Capture the cell that displays the provided text and extract its [X, Y] central coordinate. 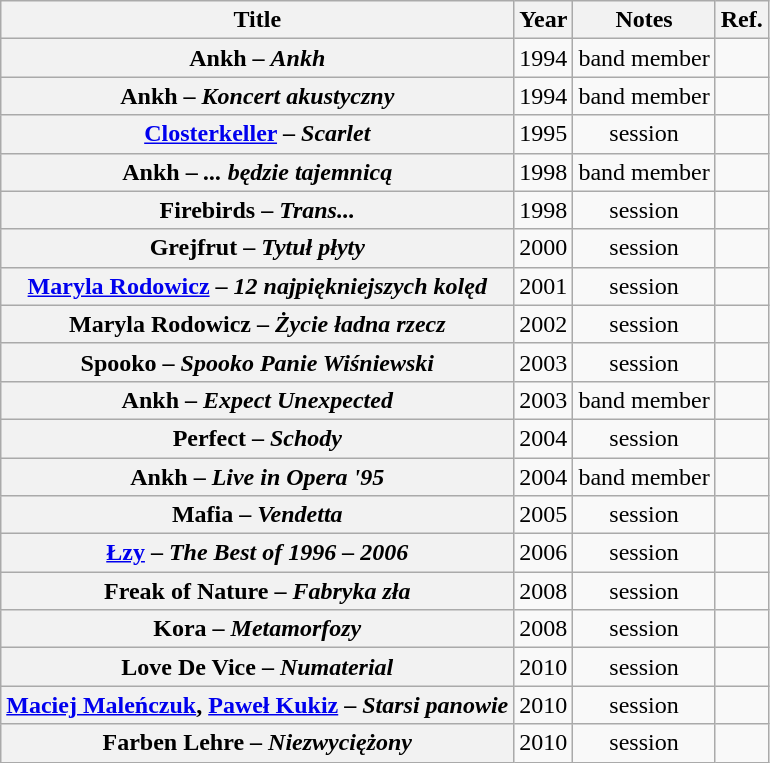
Maciej Maleńczuk, Paweł Kukiz – Starsi panowie [258, 705]
Ankh – Expect Unexpected [258, 400]
Firebirds – Trans... [258, 210]
Perfect – Schody [258, 438]
Year [544, 20]
Maryla Rodowicz – Życie ładna rzecz [258, 324]
Closterkeller – Scarlet [258, 134]
1995 [544, 134]
Maryla Rodowicz – 12 najpiękniejszych kolęd [258, 286]
2005 [544, 515]
2006 [544, 553]
Notes [644, 20]
Love De Vice – Numaterial [258, 667]
Kora – Metamorfozy [258, 629]
Grejfrut – Tytuł płyty [258, 248]
Ankh – Koncert akustyczny [258, 96]
Ankh – Live in Opera '95 [258, 477]
2000 [544, 248]
Spooko – Spooko Panie Wiśniewski [258, 362]
Ankh – ... będzie tajemnicą [258, 172]
Mafia – Vendetta [258, 515]
Farben Lehre – Niezwyciężony [258, 743]
Freak of Nature – Fabryka zła [258, 591]
2002 [544, 324]
Ankh – Ankh [258, 58]
Ref. [742, 20]
Łzy – The Best of 1996 – 2006 [258, 553]
2001 [544, 286]
Title [258, 20]
